Return (X, Y) of the center of cell containing provided text 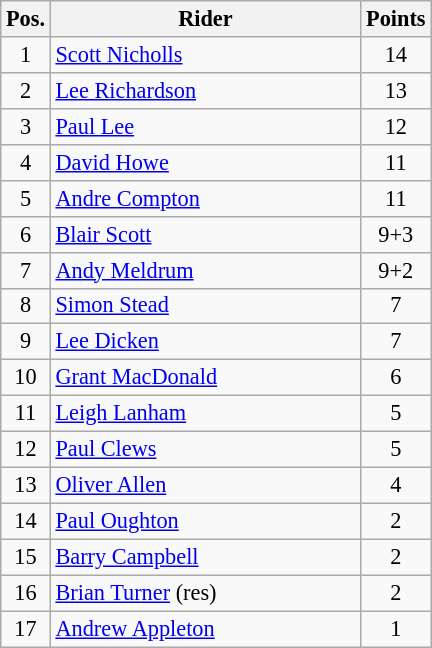
17 (26, 629)
Rider (205, 19)
Brian Turner (res) (205, 593)
Simon Stead (205, 306)
3 (26, 126)
Points (396, 19)
9 (26, 342)
16 (26, 593)
Lee Dicken (205, 342)
Grant MacDonald (205, 378)
9+2 (396, 270)
Oliver Allen (205, 485)
9+3 (396, 234)
Scott Nicholls (205, 55)
Lee Richardson (205, 90)
Paul Clews (205, 450)
Andrew Appleton (205, 629)
Paul Oughton (205, 521)
15 (26, 557)
Andy Meldrum (205, 270)
8 (26, 306)
Leigh Lanham (205, 414)
Pos. (26, 19)
10 (26, 378)
Andre Compton (205, 198)
Paul Lee (205, 126)
David Howe (205, 162)
Barry Campbell (205, 557)
Blair Scott (205, 234)
